Identify which cell holds the provided text, then report its [x, y] central coordinate. 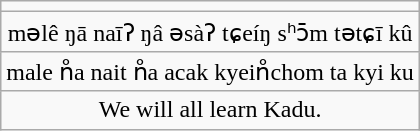
We will all learn Kadu. [210, 110]
male n̊a nait n̊a acak kyein̊chom ta kyi ku [210, 71]
məlê ŋā naīʔ ŋâ əsàʔ tɕeíŋ sʰɔ̄m tətɕī kû [210, 32]
